Return [x, y] of the center of cell containing provided text 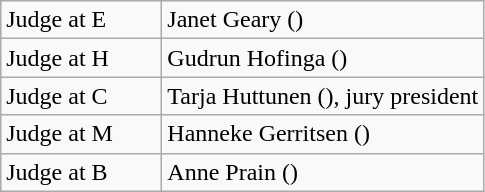
Gudrun Hofinga () [323, 58]
Judge at E [82, 20]
Judge at H [82, 58]
Judge at C [82, 96]
Hanneke Gerritsen () [323, 134]
Tarja Huttunen (), jury president [323, 96]
Judge at B [82, 172]
Judge at M [82, 134]
Anne Prain () [323, 172]
Janet Geary () [323, 20]
